Search for the cell housing the specified text and yield its [X, Y] center coordinate. 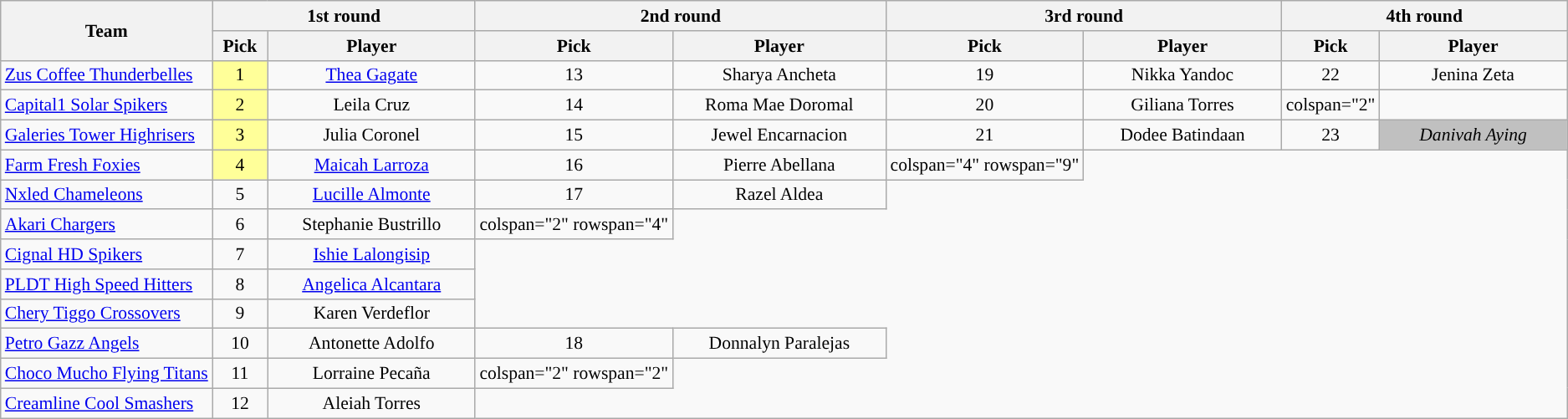
10 [240, 344]
Jewel Encarnacion [779, 135]
8 [240, 284]
Nxled Chameleons [107, 195]
Karen Verdeflor [371, 314]
Dodee Batindaan [1182, 135]
15 [574, 135]
11 [240, 374]
3 [240, 135]
4th round [1425, 16]
PLDT High Speed Hitters [107, 284]
2 [240, 105]
Thea Gagate [371, 75]
Galeries Tower Highrisers [107, 135]
Ishie Lalongisip [371, 254]
colspan="2" rowspan="2" [574, 374]
20 [985, 105]
Sharya Ancheta [779, 75]
Antonette Adolfo [371, 344]
1 [240, 75]
Zus Coffee Thunderbelles [107, 75]
Lorraine Pecaña [371, 374]
Stephanie Bustrillo [371, 225]
Razel Aldea [779, 195]
9 [240, 314]
23 [1331, 135]
Donnalyn Paralejas [779, 344]
22 [1331, 75]
Danivah Aying [1473, 135]
Petro Gazz Angels [107, 344]
Capital1 Solar Spikers [107, 105]
Angelica Alcantara [371, 284]
7 [240, 254]
16 [574, 165]
19 [985, 75]
Choco Mucho Flying Titans [107, 374]
Giliana Torres [1182, 105]
Jenina Zeta [1473, 75]
Chery Tiggo Crossovers [107, 314]
5 [240, 195]
colspan="2" rowspan="4" [574, 225]
Team [107, 30]
Roma Mae Doromal [779, 105]
4 [240, 165]
Cignal HD Spikers [107, 254]
Maicah Larroza [371, 165]
18 [574, 344]
1st round [345, 16]
Akari Chargers [107, 225]
Creamline Cool Smashers [107, 403]
14 [574, 105]
Farm Fresh Foxies [107, 165]
Lucille Almonte [371, 195]
21 [985, 135]
Aleiah Torres [371, 403]
Nikka Yandoc [1182, 75]
13 [574, 75]
colspan="4" rowspan="9" [985, 165]
Leila Cruz [371, 105]
6 [240, 225]
2nd round [681, 16]
colspan="2" [1331, 105]
Pierre Abellana [779, 165]
12 [240, 403]
Julia Coronel [371, 135]
17 [574, 195]
3rd round [1084, 16]
